Detect which cell encompasses the target text, then output its [X, Y] center coordinate. 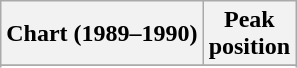
Peakposition [249, 34]
Chart (1989–1990) [102, 34]
